Return (X, Y) of the center of cell containing provided text 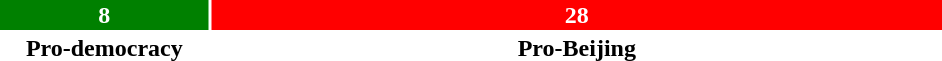
28 (577, 15)
8 (104, 15)
